Find where the given text appears and provide that cell's center as [X, Y] coordinate. 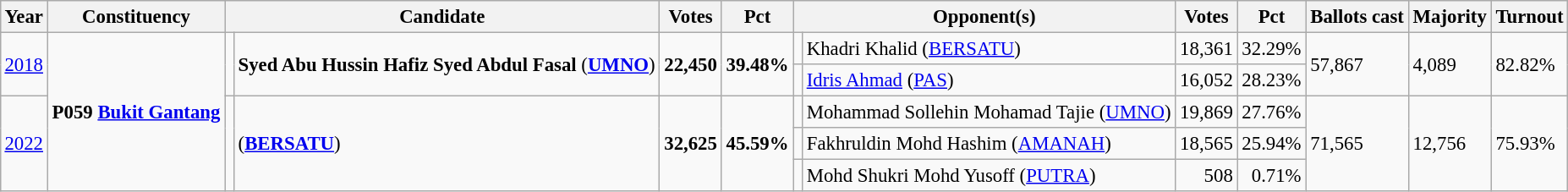
71,565 [1357, 144]
18,565 [1206, 144]
75.93% [1529, 144]
Fakhruldin Mohd Hashim (AMANAH) [988, 144]
Ballots cast [1357, 17]
16,052 [1206, 80]
4,089 [1450, 64]
22,450 [690, 64]
Mohd Shukri Mohd Yusoff (PUTRA) [988, 176]
P059 Bukit Gantang [135, 112]
2018 [24, 64]
18,361 [1206, 48]
32,625 [690, 144]
Khadri Khalid (BERSATU) [988, 48]
82.82% [1529, 64]
39.48% [758, 64]
Candidate [442, 17]
(BERSATU) [447, 144]
27.76% [1272, 112]
2022 [24, 144]
Majority [1450, 17]
Syed Abu Hussin Hafiz Syed Abdul Fasal (UMNO) [447, 64]
57,867 [1357, 64]
Year [24, 17]
508 [1206, 176]
25.94% [1272, 144]
Opponent(s) [984, 17]
Constituency [135, 17]
28.23% [1272, 80]
Idris Ahmad (PAS) [988, 80]
19,869 [1206, 112]
Mohammad Sollehin Mohamad Tajie (UMNO) [988, 112]
45.59% [758, 144]
Turnout [1529, 17]
32.29% [1272, 48]
12,756 [1450, 144]
0.71% [1272, 176]
